Capture the cell that displays the provided text and extract its [x, y] central coordinate. 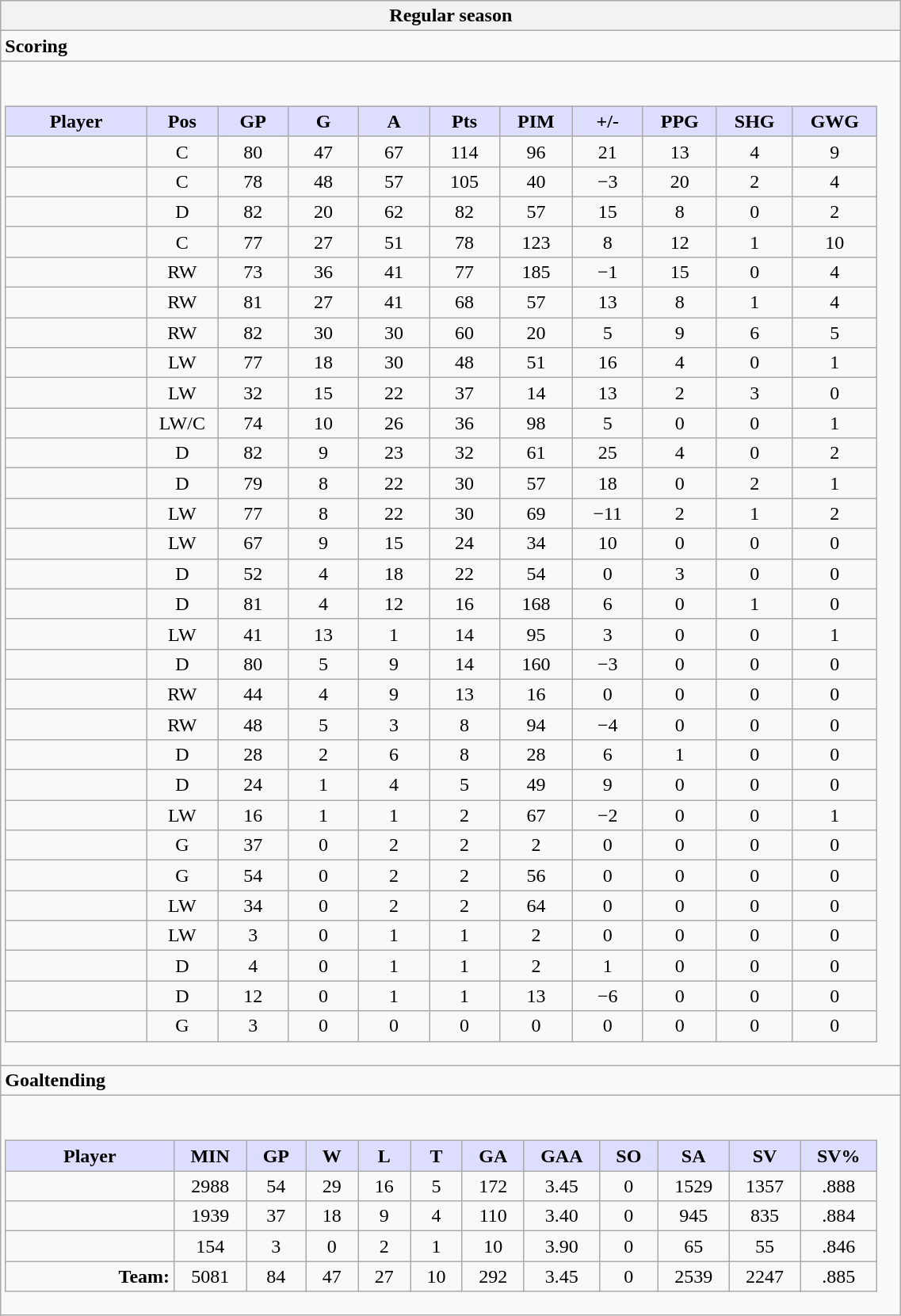
26 [395, 423]
SO [628, 1156]
2988 [211, 1186]
Team: [90, 1276]
55 [765, 1246]
SV% [838, 1156]
−1 [607, 272]
A [395, 121]
3.90 [561, 1246]
1529 [693, 1186]
21 [607, 151]
44 [254, 694]
61 [536, 453]
123 [536, 242]
64 [536, 906]
GAA [561, 1156]
29 [332, 1186]
−2 [607, 815]
T [437, 1156]
94 [536, 724]
SV [765, 1156]
L [384, 1156]
945 [693, 1216]
.884 [838, 1216]
2247 [765, 1276]
Scoring [451, 46]
160 [536, 664]
95 [536, 634]
Pos [182, 121]
−4 [607, 724]
PIM [536, 121]
49 [536, 785]
68 [464, 303]
185 [536, 272]
3.40 [561, 1216]
GA [493, 1156]
MIN [211, 1156]
−6 [607, 996]
Pts [464, 121]
292 [493, 1276]
W [332, 1156]
1939 [211, 1216]
23 [395, 453]
5081 [211, 1276]
.885 [838, 1276]
GWG [834, 121]
.846 [838, 1246]
52 [254, 574]
56 [536, 875]
+/- [607, 121]
60 [464, 333]
Regular season [451, 16]
73 [254, 272]
84 [276, 1276]
2539 [693, 1276]
79 [254, 483]
154 [211, 1246]
PPG [680, 121]
25 [607, 453]
LW/C [182, 423]
.888 [838, 1186]
105 [464, 181]
−11 [607, 513]
69 [536, 513]
SHG [754, 121]
62 [395, 212]
114 [464, 151]
835 [765, 1216]
110 [493, 1216]
168 [536, 604]
65 [693, 1246]
SA [693, 1156]
172 [493, 1186]
98 [536, 423]
1357 [765, 1186]
74 [254, 423]
96 [536, 151]
40 [536, 181]
Goaltending [451, 1080]
